Pinpoint the cell where the given text exists, returning its (x, y) midpoint coordinate. 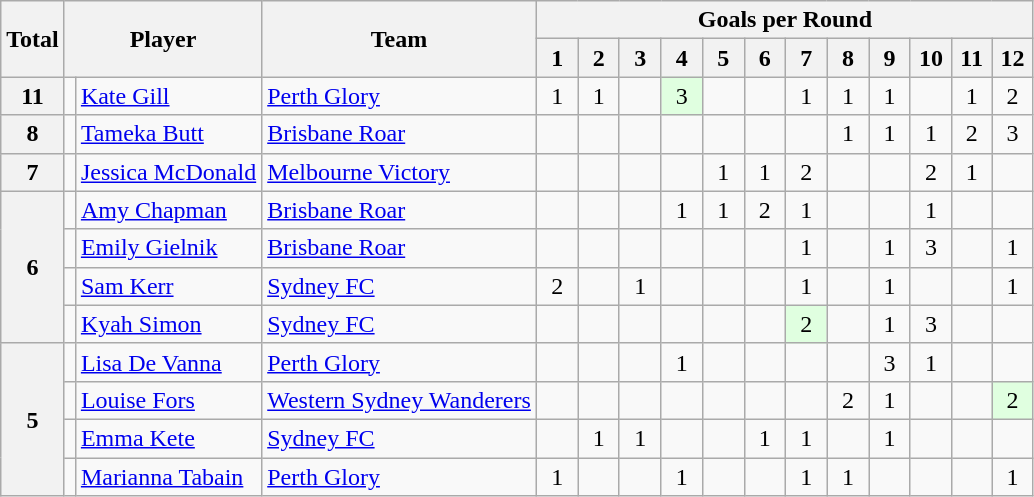
Melbourne Victory (400, 172)
12 (1013, 58)
Emma Kete (168, 438)
Emily Gielnik (168, 248)
Player (162, 39)
Lisa De Vanna (168, 362)
Jessica McDonald (168, 172)
Kate Gill (168, 96)
Western Sydney Wanderers (400, 400)
Marianna Tabain (168, 477)
Total (33, 39)
Kyah Simon (168, 324)
Amy Chapman (168, 210)
Goals per Round (784, 20)
Tameka Butt (168, 134)
Team (400, 39)
Sam Kerr (168, 286)
Louise Fors (168, 400)
9 (890, 58)
4 (682, 58)
10 (931, 58)
